Extract the [x, y] coordinate from the center of the cell holding the provided text.  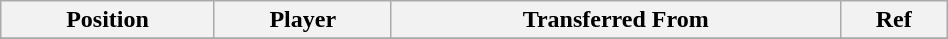
Position [108, 20]
Transferred From [616, 20]
Player [302, 20]
Ref [894, 20]
